Return the [x, y] coordinate for the center point of the cell that contains the specified text.  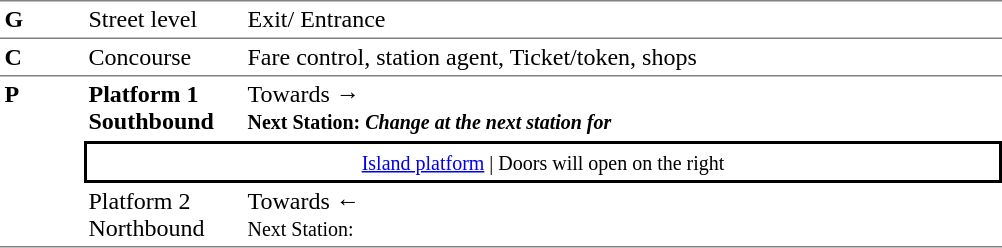
Towards ← Next Station: [622, 215]
P [42, 162]
Platform 2Northbound [164, 215]
C [42, 58]
G [42, 20]
Towards → Next Station: Change at the next station for [622, 108]
Island platform | Doors will open on the right [543, 162]
Concourse [164, 58]
Street level [164, 20]
Exit/ Entrance [622, 20]
Fare control, station agent, Ticket/token, shops [622, 58]
Platform 1Southbound [164, 108]
